For the text-containing cell, return its midpoint in (x, y) coordinate format. 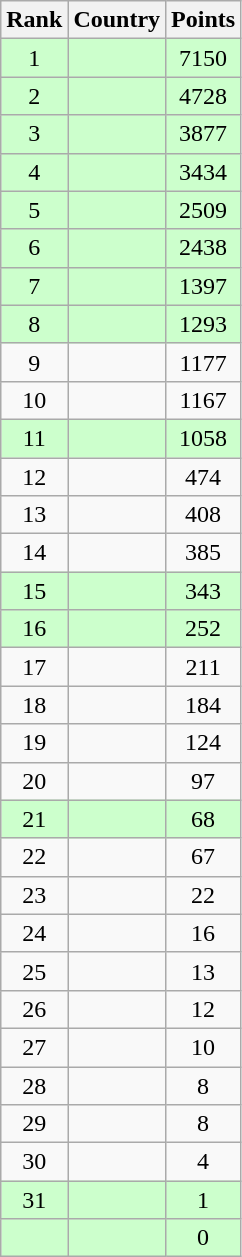
20 (34, 781)
14 (34, 553)
Rank (34, 20)
29 (34, 1124)
124 (204, 743)
24 (34, 933)
18 (34, 705)
408 (204, 515)
Country (117, 20)
3877 (204, 134)
Points (204, 20)
17 (34, 667)
3434 (204, 172)
252 (204, 629)
385 (204, 553)
474 (204, 477)
26 (34, 1009)
3 (34, 134)
343 (204, 591)
27 (34, 1047)
0 (204, 1238)
67 (204, 857)
1177 (204, 362)
1293 (204, 324)
68 (204, 819)
1058 (204, 438)
11 (34, 438)
2438 (204, 248)
30 (34, 1162)
211 (204, 667)
97 (204, 781)
184 (204, 705)
21 (34, 819)
19 (34, 743)
28 (34, 1085)
23 (34, 895)
4728 (204, 96)
7150 (204, 58)
5 (34, 210)
9 (34, 362)
15 (34, 591)
2509 (204, 210)
2 (34, 96)
25 (34, 971)
6 (34, 248)
1397 (204, 286)
31 (34, 1200)
1167 (204, 400)
7 (34, 286)
